Determine the [x, y] coordinate at the center of the cell enclosing the given text.  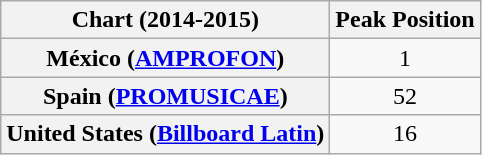
United States (Billboard Latin) [166, 134]
52 [405, 96]
16 [405, 134]
1 [405, 58]
Peak Position [405, 20]
Chart (2014-2015) [166, 20]
Spain (PROMUSICAE) [166, 96]
México (AMPROFON) [166, 58]
